Determine the [x, y] coordinate at the center of the cell enclosing the given text.  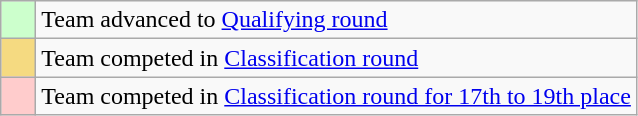
Team advanced to Qualifying round [336, 20]
Team competed in Classification round [336, 58]
Team competed in Classification round for 17th to 19th place [336, 96]
